Determine the (x, y) coordinate at the center of the cell enclosing the given text.  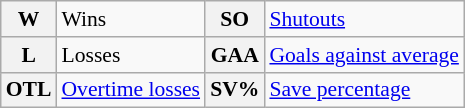
SO (234, 19)
Save percentage (364, 90)
L (29, 55)
Wins (130, 19)
OTL (29, 90)
Goals against average (364, 55)
Losses (130, 55)
SV% (234, 90)
Overtime losses (130, 90)
W (29, 19)
GAA (234, 55)
Shutouts (364, 19)
